Find where the given text appears and provide that cell's center as (X, Y) coordinate. 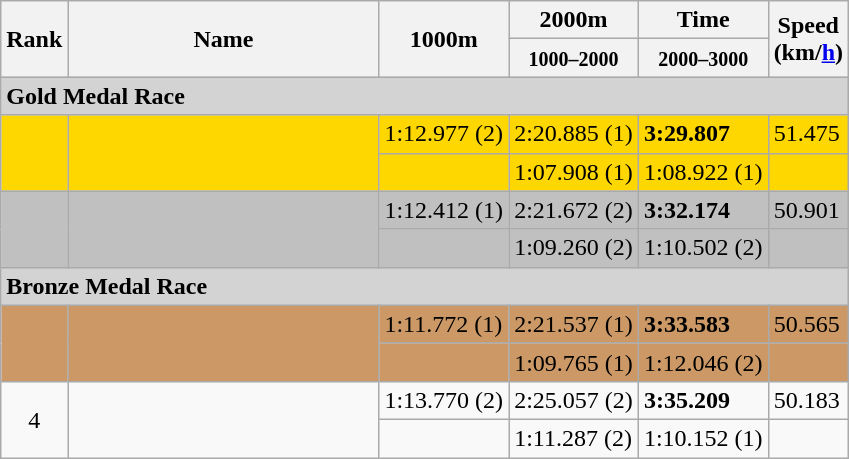
1:12.046 (2) (703, 362)
1:07.908 (1) (574, 172)
Speed(km/h) (808, 39)
50.901 (808, 210)
1:13.770 (2) (444, 400)
1:10.152 (1) (703, 438)
2:21.672 (2) (574, 210)
1:09.260 (2) (574, 248)
1:09.765 (1) (574, 362)
Gold Medal Race (425, 96)
3:32.174 (703, 210)
50.183 (808, 400)
2:21.537 (1) (574, 324)
1000m (444, 39)
50.565 (808, 324)
3:33.583 (703, 324)
Time (703, 20)
1000–2000 (574, 58)
1:10.502 (2) (703, 248)
2000m (574, 20)
2:25.057 (2) (574, 400)
3:35.209 (703, 400)
1:11.772 (1) (444, 324)
Name (224, 39)
2000–3000 (703, 58)
1:12.977 (2) (444, 134)
51.475 (808, 134)
Rank (34, 39)
3:29.807 (703, 134)
1:11.287 (2) (574, 438)
2:20.885 (1) (574, 134)
1:12.412 (1) (444, 210)
4 (34, 419)
Bronze Medal Race (425, 286)
1:08.922 (1) (703, 172)
